Pinpoint the cell where the given text exists, returning its (X, Y) midpoint coordinate. 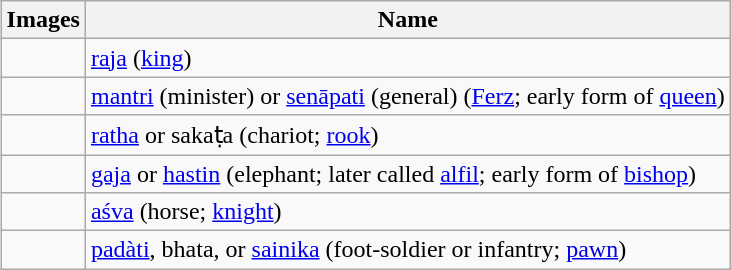
raja (king) (408, 58)
Images (43, 20)
Name (408, 20)
ratha or sakaṭa (chariot; rook) (408, 135)
gaja or hastin (elephant; later called alfil; early form of bishop) (408, 173)
aśva (horse; knight) (408, 212)
padàti, bhata, or sainika (foot-soldier or infantry; pawn) (408, 250)
mantri (minister) or senāpati (general) (Ferz; early form of queen) (408, 96)
